Search for the cell housing the specified text and yield its [X, Y] center coordinate. 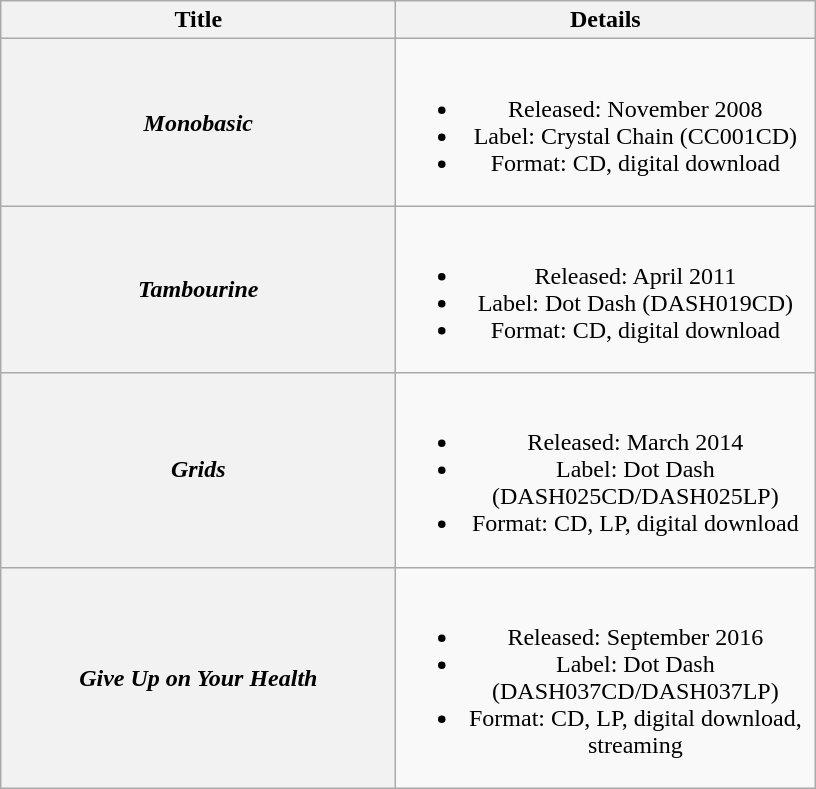
Title [198, 20]
Grids [198, 470]
Tambourine [198, 290]
Details [606, 20]
Released: April 2011Label: Dot Dash (DASH019CD)Format: CD, digital download [606, 290]
Monobasic [198, 122]
Released: March 2014Label: Dot Dash (DASH025CD/DASH025LP)Format: CD, LP, digital download [606, 470]
Released: November 2008Label: Crystal Chain (CC001CD)Format: CD, digital download [606, 122]
Give Up on Your Health [198, 678]
Released: September 2016Label: Dot Dash (DASH037CD/DASH037LP)Format: CD, LP, digital download, streaming [606, 678]
